Capture the cell that displays the provided text and extract its (X, Y) central coordinate. 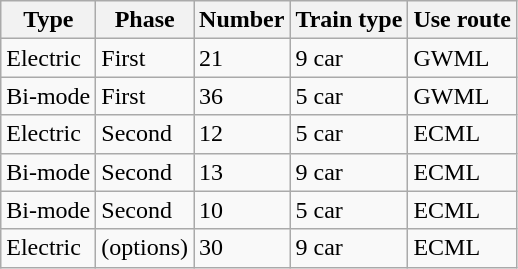
Type (48, 20)
Use route (462, 20)
(options) (145, 248)
Number (242, 20)
21 (242, 58)
36 (242, 96)
Phase (145, 20)
Train type (349, 20)
13 (242, 172)
30 (242, 248)
12 (242, 134)
10 (242, 210)
